From the cell containing the given text, extract its center point as [X, Y] coordinate. 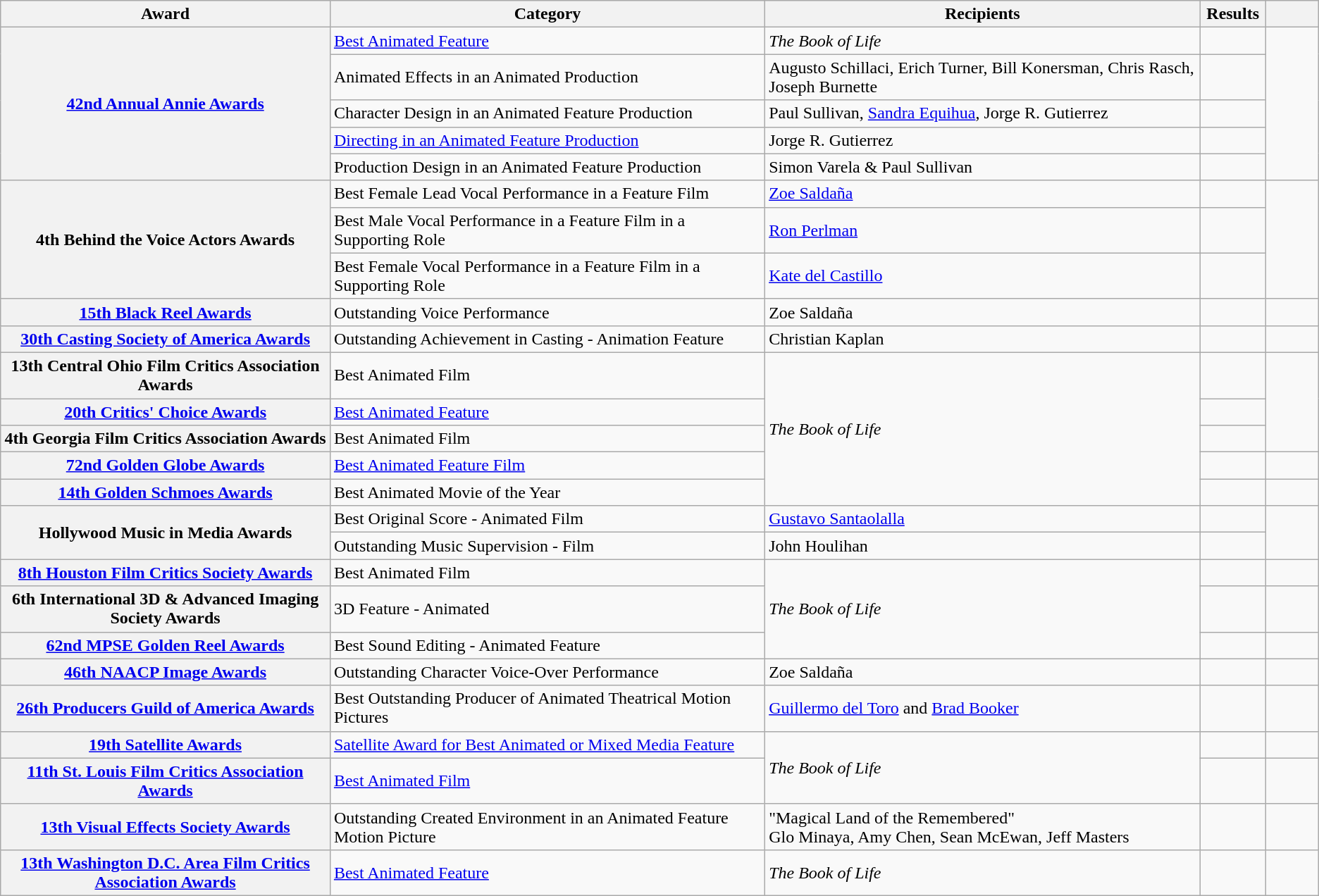
4th Behind the Voice Actors Awards [166, 239]
Outstanding Character Voice-Over Performance [547, 672]
13th Central Ohio Film Critics Association Awards [166, 375]
19th Satellite Awards [166, 745]
62nd MPSE Golden Reel Awards [166, 645]
Best Original Score - Animated Film [547, 519]
Best Female Lead Vocal Performance in a Feature Film [547, 194]
6th International 3D & Advanced Imaging Society Awards [166, 609]
8th Houston Film Critics Society Awards [166, 573]
Simon Varela & Paul Sullivan [982, 167]
13th Visual Effects Society Awards [166, 827]
Best Animated Movie of the Year [547, 492]
14th Golden Schmoes Awards [166, 492]
"Magical Land of the Remembered"Glo Minaya, Amy Chen, Sean McEwan, Jeff Masters [982, 827]
Best Animated Feature Film [547, 466]
Results [1233, 14]
13th Washington D.C. Area Film Critics Association Awards [166, 872]
42nd Annual Annie Awards [166, 104]
Production Design in an Animated Feature Production [547, 167]
Best Male Vocal Performance in a Feature Film in a Supporting Role [547, 230]
Jorge R. Gutierrez [982, 140]
Outstanding Music Supervision - Film [547, 546]
Satellite Award for Best Animated or Mixed Media Feature [547, 745]
Outstanding Achievement in Casting - Animation Feature [547, 339]
30th Casting Society of America Awards [166, 339]
Category [547, 14]
11th St. Louis Film Critics Association Awards [166, 780]
Christian Kaplan [982, 339]
Kate del Castillo [982, 276]
John Houlihan [982, 546]
Ron Perlman [982, 230]
Award [166, 14]
Recipients [982, 14]
4th Georgia Film Critics Association Awards [166, 439]
Gustavo Santaolalla [982, 519]
15th Black Reel Awards [166, 312]
26th Producers Guild of America Awards [166, 709]
Outstanding Created Environment in an Animated Feature Motion Picture [547, 827]
3D Feature - Animated [547, 609]
Augusto Schillaci, Erich Turner, Bill Konersman, Chris Rasch, Joseph Burnette [982, 77]
Animated Effects in an Animated Production [547, 77]
Hollywood Music in Media Awards [166, 533]
Best Sound Editing - Animated Feature [547, 645]
Character Design in an Animated Feature Production [547, 113]
72nd Golden Globe Awards [166, 466]
Directing in an Animated Feature Production [547, 140]
Guillermo del Toro and Brad Booker [982, 709]
Best Outstanding Producer of Animated Theatrical Motion Pictures [547, 709]
20th Critics' Choice Awards [166, 412]
Best Female Vocal Performance in a Feature Film in a Supporting Role [547, 276]
Outstanding Voice Performance [547, 312]
Paul Sullivan, Sandra Equihua, Jorge R. Gutierrez [982, 113]
46th NAACP Image Awards [166, 672]
